From the cell containing the given text, extract its center point as [x, y] coordinate. 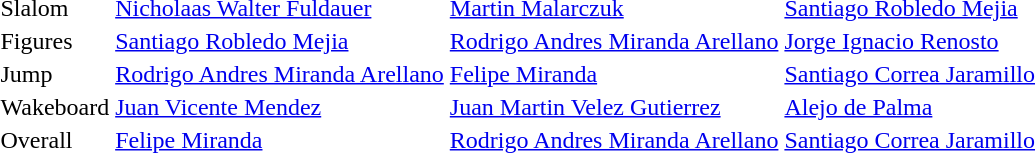
Juan Vicente Mendez [280, 107]
Juan Martin Velez Gutierrez [614, 107]
Felipe Miranda [614, 74]
Santiago Robledo Mejia [280, 41]
